For the text-containing cell, return its midpoint in (X, Y) coordinate format. 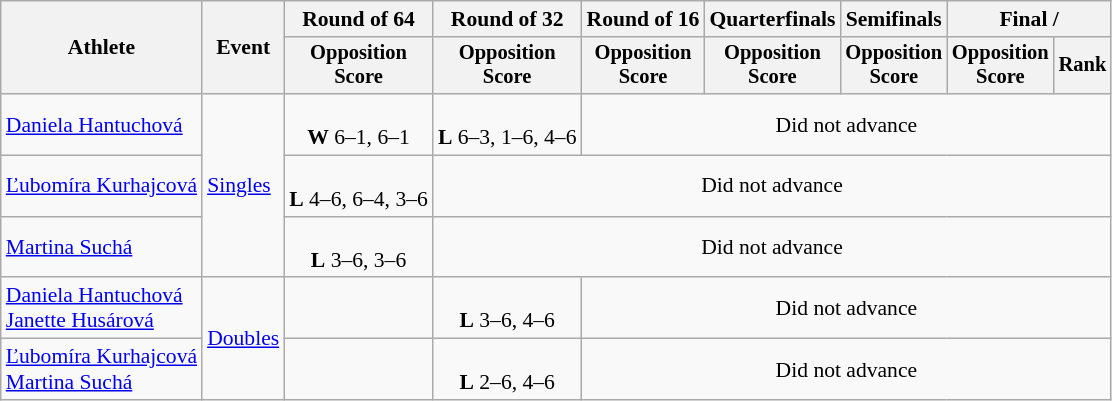
Final / (1029, 19)
Ľubomíra KurhajcováMartina Suchá (102, 370)
Athlete (102, 48)
Singles (243, 186)
L 6–3, 1–6, 4–6 (508, 124)
Event (243, 48)
Ľubomíra Kurhajcová (102, 186)
L 4–6, 6–4, 3–6 (358, 186)
L 2–6, 4–6 (508, 370)
Martina Suchá (102, 248)
Rank (1083, 66)
Doubles (243, 339)
Round of 64 (358, 19)
W 6–1, 6–1 (358, 124)
Daniela HantuchováJanette Husárová (102, 308)
Quarterfinals (772, 19)
L 3–6, 3–6 (358, 248)
Round of 32 (508, 19)
L 3–6, 4–6 (508, 308)
Daniela Hantuchová (102, 124)
Semifinals (894, 19)
Round of 16 (644, 19)
